Search for the cell housing the specified text and yield its (x, y) center coordinate. 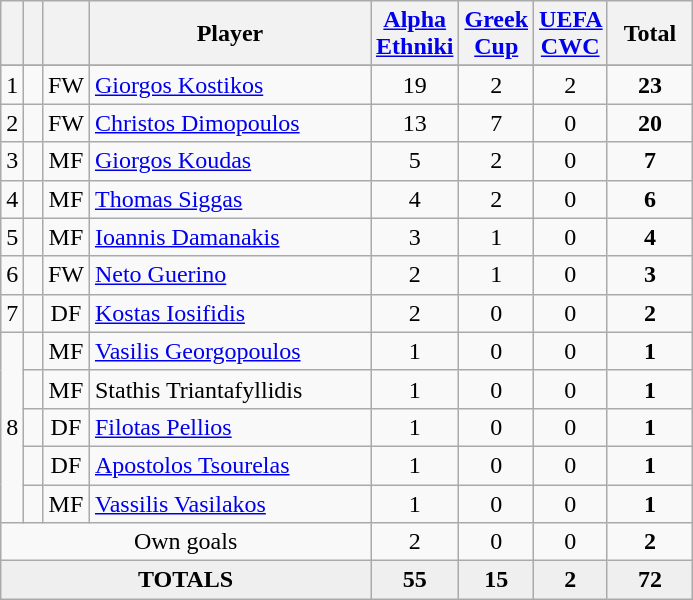
Neto Guerino (230, 275)
Thomas Siggas (230, 199)
Filotas Pellios (230, 427)
72 (650, 580)
Giorgos Kostikos (230, 85)
Vasilis Georgopoulos (230, 351)
Christos Dimopoulos (230, 123)
Greek Cup (496, 34)
Player (230, 34)
Ioannis Damanakis (230, 237)
Giorgos Koudas (230, 161)
Total (650, 34)
Vassilis Vasilakos (230, 503)
Apostolos Tsourelas (230, 465)
23 (650, 85)
15 (496, 580)
55 (414, 580)
Own goals (186, 542)
Stathis Triantafyllidis (230, 389)
UEFA CWC (570, 34)
13 (414, 123)
Alpha Ethniki (414, 34)
8 (12, 427)
Kostas Iosifidis (230, 313)
20 (650, 123)
19 (414, 85)
TOTALS (186, 580)
